Detect which cell encompasses the target text, then output its (X, Y) center coordinate. 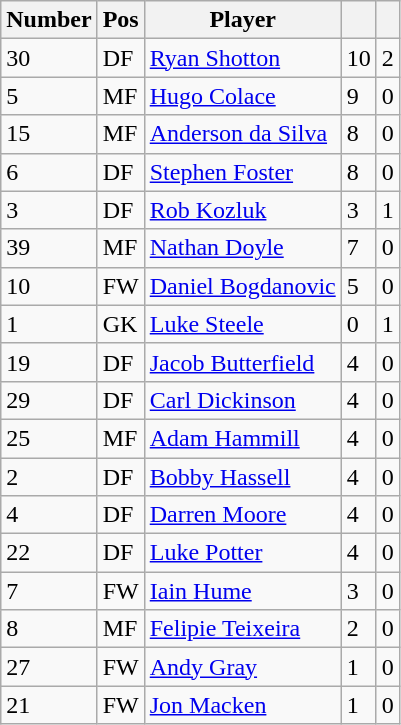
Jacob Butterfield (242, 362)
Ryan Shotton (242, 58)
15 (49, 134)
Iain Hume (242, 591)
Daniel Bogdanovic (242, 286)
22 (49, 553)
Hugo Colace (242, 96)
Carl Dickinson (242, 400)
Anderson da Silva (242, 134)
9 (358, 96)
Bobby Hassell (242, 477)
Luke Steele (242, 324)
Number (49, 20)
Rob Kozluk (242, 210)
27 (49, 667)
21 (49, 705)
19 (49, 362)
Luke Potter (242, 553)
Darren Moore (242, 515)
Stephen Foster (242, 172)
Andy Gray (242, 667)
25 (49, 438)
30 (49, 58)
Jon Macken (242, 705)
Nathan Doyle (242, 248)
GK (120, 324)
Adam Hammill (242, 438)
Pos (120, 20)
6 (49, 172)
39 (49, 248)
Player (242, 20)
Felipie Teixeira (242, 629)
29 (49, 400)
